Identify which cell holds the provided text, then report its (X, Y) central coordinate. 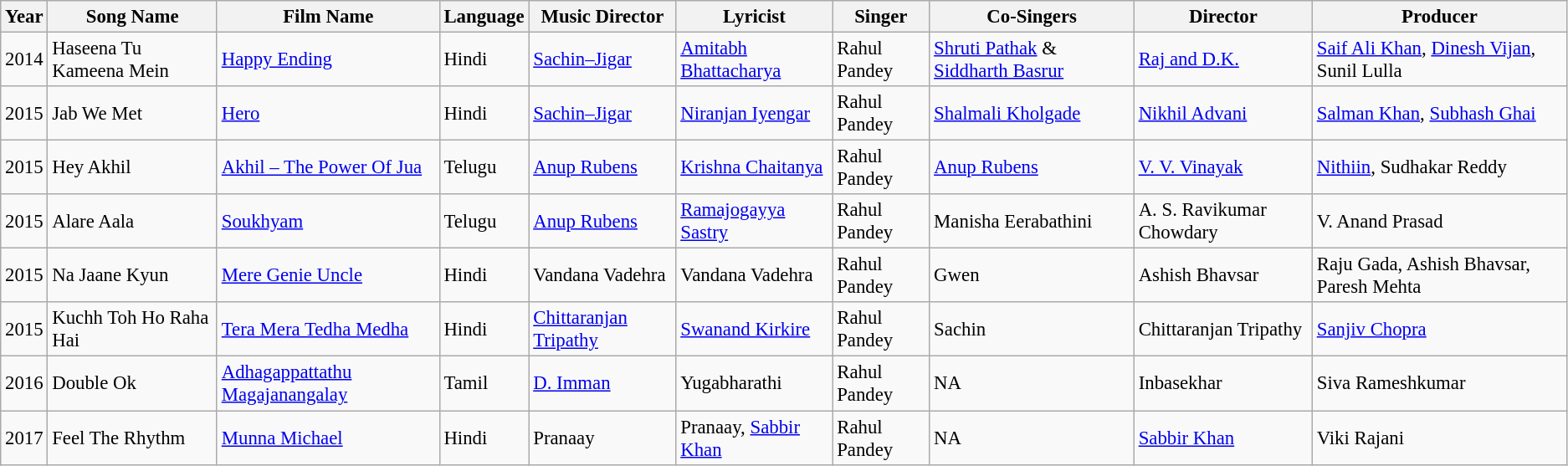
Ashish Bhavsar (1223, 276)
Sabbir Khan (1223, 438)
2014 (24, 60)
Gwen (1033, 276)
Manisha Eerabathini (1033, 221)
Film Name (328, 17)
Pranaay, Sabbir Khan (755, 438)
Nikhil Advani (1223, 114)
Lyricist (755, 17)
Song Name (132, 17)
Co-Singers (1033, 17)
Tera Mera Tedha Medha (328, 330)
Swanand Kirkire (755, 330)
Tamil (484, 383)
Akhil – The Power Of Jua (328, 167)
Krishna Chaitanya (755, 167)
Hey Akhil (132, 167)
Salman Khan, Subhash Ghai (1439, 114)
Adhagappattathu Magajanangalay (328, 383)
Happy Ending (328, 60)
Munna Michael (328, 438)
Director (1223, 17)
Saif Ali Khan, Dinesh Vijan, Sunil Lulla (1439, 60)
Double Ok (132, 383)
Soukhyam (328, 221)
Hero (328, 114)
Sachin (1033, 330)
2016 (24, 383)
Alare Aala (132, 221)
Kuchh Toh Ho Raha Hai (132, 330)
D. Imman (602, 383)
Pranaay (602, 438)
Raj and D.K. (1223, 60)
Haseena Tu Kameena Mein (132, 60)
Shruti Pathak & Siddharth Basrur (1033, 60)
Jab We Met (132, 114)
Mere Genie Uncle (328, 276)
Viki Rajani (1439, 438)
Feel The Rhythm (132, 438)
Producer (1439, 17)
V. Anand Prasad (1439, 221)
V. V. Vinayak (1223, 167)
Language (484, 17)
Singer (881, 17)
Year (24, 17)
Inbasekhar (1223, 383)
Music Director (602, 17)
Niranjan Iyengar (755, 114)
Nithiin, Sudhakar Reddy (1439, 167)
Yugabharathi (755, 383)
A. S. Ravikumar Chowdary (1223, 221)
Raju Gada, Ashish Bhavsar, Paresh Mehta (1439, 276)
Amitabh Bhattacharya (755, 60)
Siva Rameshkumar (1439, 383)
Na Jaane Kyun (132, 276)
2017 (24, 438)
Ramajogayya Sastry (755, 221)
Sanjiv Chopra (1439, 330)
Shalmali Kholgade (1033, 114)
